Provide the [x, y] coordinate of the cell's center where the given text is located.  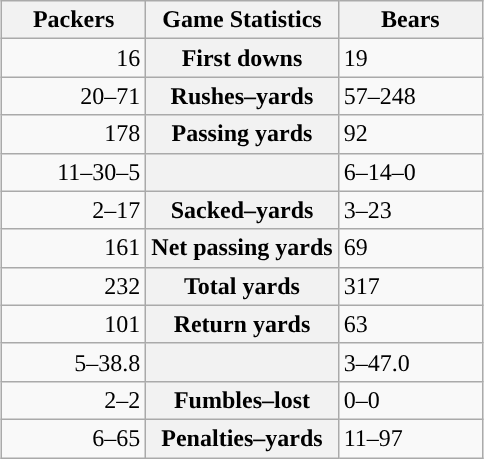
Packers [73, 20]
232 [73, 286]
6–65 [73, 438]
92 [410, 134]
2–2 [73, 400]
178 [73, 134]
Game Statistics [242, 20]
5–38.8 [73, 362]
19 [410, 58]
6–14–0 [410, 172]
69 [410, 248]
3–47.0 [410, 362]
2–17 [73, 210]
Net passing yards [242, 248]
Rushes–yards [242, 96]
Fumbles–lost [242, 400]
Sacked–yards [242, 210]
Passing yards [242, 134]
57–248 [410, 96]
63 [410, 324]
20–71 [73, 96]
0–0 [410, 400]
11–30–5 [73, 172]
16 [73, 58]
First downs [242, 58]
Bears [410, 20]
Penalties–yards [242, 438]
161 [73, 248]
11–97 [410, 438]
3–23 [410, 210]
101 [73, 324]
Total yards [242, 286]
317 [410, 286]
Return yards [242, 324]
